Search for the cell housing the specified text and yield its [x, y] center coordinate. 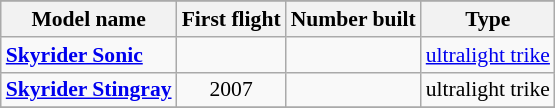
Skyrider Stingray [89, 90]
Model name [89, 19]
First flight [232, 19]
Type [488, 19]
2007 [232, 90]
Number built [354, 19]
Skyrider Sonic [89, 55]
